Find where the given text appears and provide that cell's center as (X, Y) coordinate. 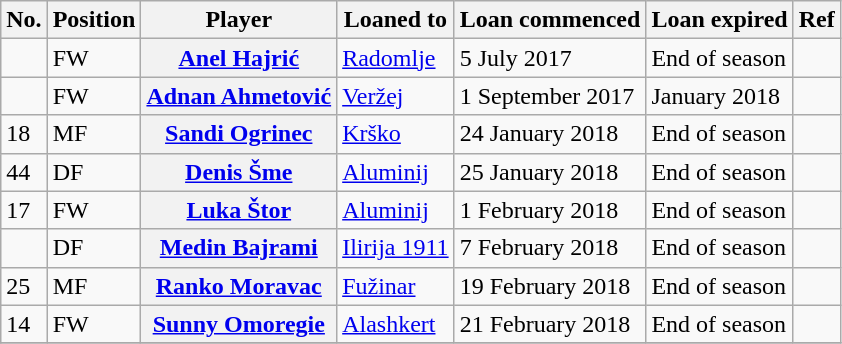
Player (239, 20)
Ranko Moravac (239, 286)
25 (24, 286)
Ilirija 1911 (396, 248)
Denis Šme (239, 172)
24 January 2018 (550, 134)
19 February 2018 (550, 286)
Alashkert (396, 324)
17 (24, 210)
Medin Bajrami (239, 248)
January 2018 (720, 96)
Anel Hajrić (239, 58)
Loaned to (396, 20)
44 (24, 172)
Krško (396, 134)
Adnan Ahmetović (239, 96)
Position (94, 20)
Sandi Ogrinec (239, 134)
21 February 2018 (550, 324)
14 (24, 324)
18 (24, 134)
Veržej (396, 96)
Ref (816, 20)
1 September 2017 (550, 96)
5 July 2017 (550, 58)
No. (24, 20)
Radomlje (396, 58)
Loan commenced (550, 20)
Fužinar (396, 286)
1 February 2018 (550, 210)
25 January 2018 (550, 172)
Luka Štor (239, 210)
Loan expired (720, 20)
7 February 2018 (550, 248)
Sunny Omoregie (239, 324)
